Capture the cell that displays the provided text and extract its [x, y] central coordinate. 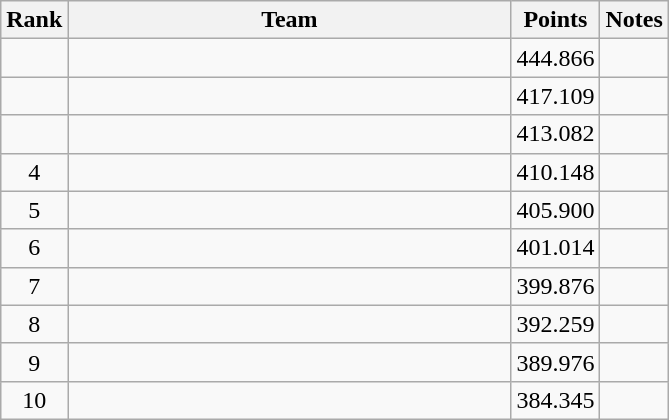
9 [34, 362]
384.345 [556, 400]
10 [34, 400]
405.900 [556, 210]
410.148 [556, 172]
413.082 [556, 134]
Notes [634, 20]
Points [556, 20]
401.014 [556, 248]
7 [34, 286]
6 [34, 248]
444.866 [556, 58]
5 [34, 210]
389.976 [556, 362]
4 [34, 172]
8 [34, 324]
Rank [34, 20]
399.876 [556, 286]
Team [290, 20]
392.259 [556, 324]
417.109 [556, 96]
